Find where the given text appears and provide that cell's center as (x, y) coordinate. 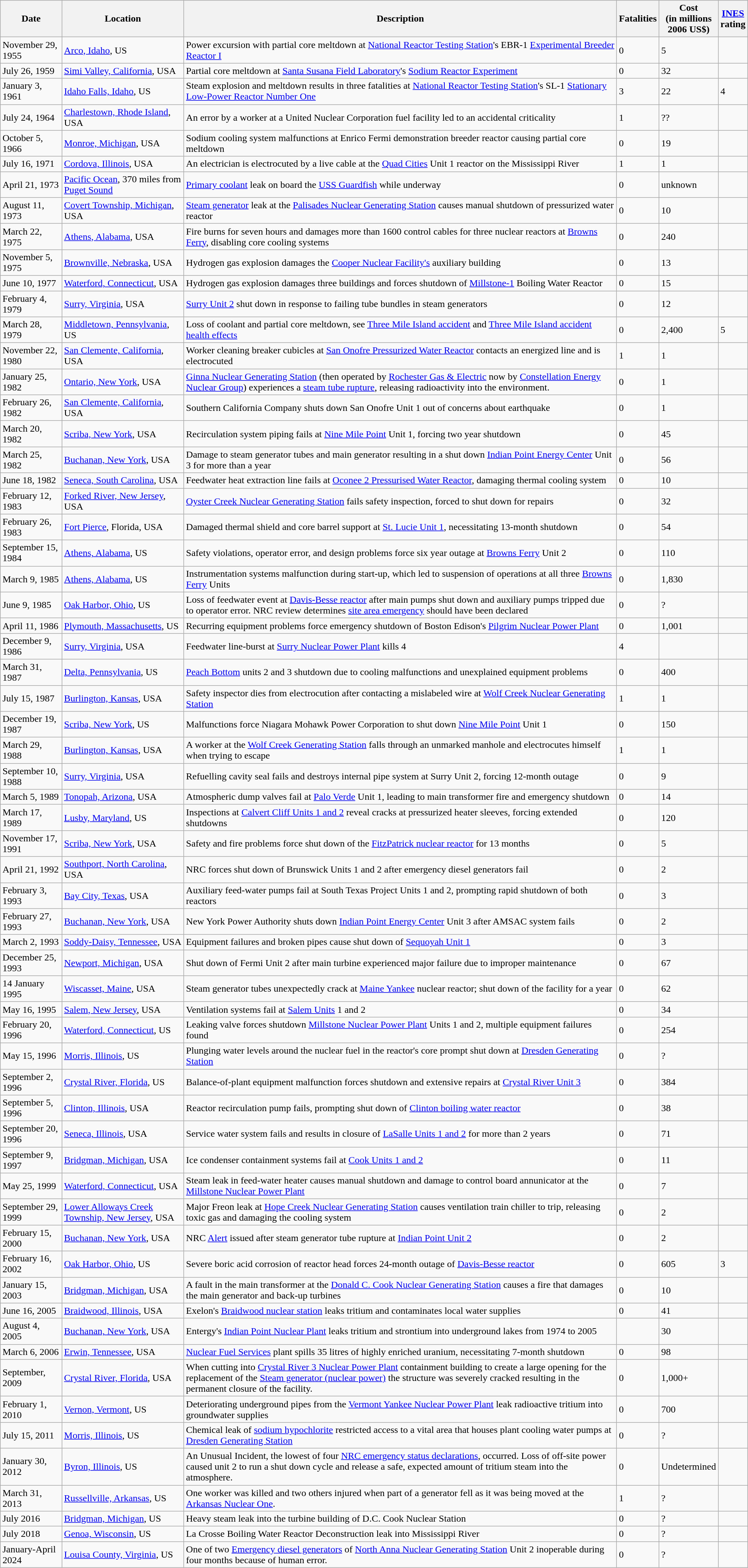
Braidwood, Illinois, USA (123, 1311)
Ventilation systems fail at Salem Units 1 and 2 (400, 1009)
Seneca, Illinois, USA (123, 1134)
Lusby, Maryland, US (123, 818)
March 17, 1989 (31, 818)
March 5, 1989 (31, 797)
February 15, 2000 (31, 1238)
?? (688, 118)
June 10, 1977 (31, 283)
Pacific Ocean, 370 miles from Puget Sound (123, 185)
Covert Township, Michigan, USA (123, 210)
254 (688, 1030)
Wiscasset, Maine, USA (123, 989)
February 1, 2010 (31, 1409)
June 9, 1985 (31, 605)
19 (688, 143)
Damaged thermal shield and core barrel support at St. Lucie Unit 1, necessitating 13-month shutdown (400, 527)
15 (688, 283)
Cost (in millions 2006 US$) (688, 19)
Feedwater line-burst at Surry Nuclear Power Plant kills 4 (400, 646)
Recirculation system piping fails at Nine Mile Point Unit 1, forcing two year shutdown (400, 434)
Southern California Company shuts down San Onofre Unit 1 out of concerns about earthquake (400, 408)
Fatalities (638, 19)
400 (688, 672)
Sodium cooling system malfunctions at Enrico Fermi demonstration breeder reactor causing partial core meltdown (400, 143)
Bay City, Texas, USA (123, 895)
Vernon, Vermont, US (123, 1409)
Instrumentation systems malfunction during start-up, which led to suspension of operations at all three Browns Ferry Units (400, 579)
March 25, 1982 (31, 460)
September 15, 1984 (31, 553)
9 (688, 776)
56 (688, 460)
Exelon's Braidwood nuclear station leaks tritium and contaminates local water supplies (400, 1311)
Byron, Illinois, US (123, 1466)
Damage to steam generator tubes and main generator resulting in a shut down Indian Point Energy Center Unit 3 for more than a year (400, 460)
Safety violations, operator error, and design problems force six year outage at Browns Ferry Unit 2 (400, 553)
Russellville, Arkansas, US (123, 1498)
March 31, 1987 (31, 672)
Middletown, Pennsylvania, US (123, 330)
La Crosse Boiling Water Reactor Deconstruction leak into Mississippi River (400, 1534)
71 (688, 1134)
1,001 (688, 626)
Lower Alloways Creek Township, New Jersey, USA (123, 1212)
Primary coolant leak on board the USS Guardfish while underway (400, 185)
Bridgman, Michigan, US (123, 1519)
Undetermined (688, 1466)
120 (688, 818)
Cordova, Illinois, USA (123, 164)
April 11, 1986 (31, 626)
NRC forces shut down of Brunswick Units 1 and 2 after emergency diesel generators fail (400, 870)
Safety inspector dies from electrocution after contacting a mislabeled wire at Wolf Creek Nuclear Generating Station (400, 698)
Severe boric acid corrosion of reactor head forces 24-month outage of Davis-Besse reactor (400, 1264)
Plunging water levels around the nuclear fuel in the reactor's core prompt shut down at Dresden Generating Station (400, 1056)
12 (688, 304)
February 26, 1982 (31, 408)
Steam explosion and meltdown results in three fatalities at National Reactor Testing Station's SL-1 Stationary Low-Power Reactor Number One (400, 91)
September, 2009 (31, 1378)
December 9, 1986 (31, 646)
Chemical leak of sodium hypochlorite restricted access to a vital area that houses plant cooling water pumps at Dresden Generating Station (400, 1435)
Steam generator tubes unexpectedly crack at Maine Yankee nuclear reactor; shut down of the facility for a year (400, 989)
Peach Bottom units 2 and 3 shutdown due to cooling malfunctions and unexplained equipment problems (400, 672)
Idaho Falls, Idaho, US (123, 91)
Entergy's Indian Point Nuclear Plant leaks tritium and strontium into underground lakes from 1974 to 2005 (400, 1331)
January 30, 2012 (31, 1466)
Hydrogen gas explosion damages three buildings and forces shutdown of Millstone-1 Boiling Water Reactor (400, 283)
A worker at the Wolf Creek Generating Station falls through an unmarked manhole and electrocutes himself when trying to escape (400, 751)
Athens, Alabama, USA (123, 237)
Newport, Michigan, USA (123, 962)
67 (688, 962)
Auxiliary feed-water pumps fail at South Texas Project Units 1 and 2, prompting rapid shutdown of both reactors (400, 895)
Surry Unit 2 shut down in response to failing tube bundles in steam generators (400, 304)
September 9, 1997 (31, 1160)
11 (688, 1160)
1,830 (688, 579)
Description (400, 19)
May 16, 1995 (31, 1009)
Shut down of Fermi Unit 2 after main turbine experienced major failure due to improper maintenance (400, 962)
One worker was killed and two others injured when part of a generator fell as it was being moved at the Arkansas Nuclear One. (400, 1498)
Southport, North Carolina, USA (123, 870)
110 (688, 553)
November 5, 1975 (31, 262)
Simi Valley, California, USA (123, 71)
February 26, 1983 (31, 527)
July 15, 1987 (31, 698)
February 4, 1979 (31, 304)
An electrician is electrocuted by a live cable at the Quad Cities Unit 1 reactor on the Mississippi River (400, 164)
Louisa County, Virginia, US (123, 1555)
September 20, 1996 (31, 1134)
March 29, 1988 (31, 751)
13 (688, 262)
September 29, 1999 (31, 1212)
April 21, 1992 (31, 870)
1,000+ (688, 1378)
Malfunctions force Niagara Mohawk Power Corporation to shut down Nine Mile Point Unit 1 (400, 724)
Leaking valve forces shutdown Millstone Nuclear Power Plant Units 1 and 2, multiple equipment failures found (400, 1030)
Deteriorating underground pipes from the Vermont Yankee Nuclear Power Plant leak radioactive tritium into groundwater supplies (400, 1409)
14 January 1995 (31, 989)
Refuelling cavity seal fails and destroys internal pipe system at Surry Unit 2, forcing 12-month outage (400, 776)
38 (688, 1108)
Arco, Idaho, US (123, 50)
384 (688, 1082)
July 2018 (31, 1534)
Crystal River, Florida, USA (123, 1378)
April 21, 1973 (31, 185)
August 11, 1973 (31, 210)
May 25, 1999 (31, 1186)
December 25, 1993 (31, 962)
July 15, 2011 (31, 1435)
January-April 2024 (31, 1555)
700 (688, 1409)
New York Power Authority shuts down Indian Point Energy Center Unit 3 after AMSAC system fails (400, 922)
Tonopah, Arizona, USA (123, 797)
Plymouth, Massachusetts, US (123, 626)
Crystal River, Florida, US (123, 1082)
Power excursion with partial core meltdown at National Reactor Testing Station's EBR-1 Experimental Breeder Reactor I (400, 50)
July 24, 1964 (31, 118)
March 9, 1985 (31, 579)
Reactor recirculation pump fails, prompting shut down of Clinton boiling water reactor (400, 1108)
30 (688, 1331)
February 20, 1996 (31, 1030)
January 15, 2003 (31, 1290)
45 (688, 434)
March 6, 2006 (31, 1352)
Balance-of-plant equipment malfunction forces shutdown and extensive repairs at Crystal River Unit 3 (400, 1082)
June 16, 2005 (31, 1311)
September 2, 1996 (31, 1082)
Waterford, Connecticut, US (123, 1030)
Feedwater heat extraction line fails at Oconee 2 Pressurised Water Reactor, damaging thermal cooling system (400, 480)
February 16, 2002 (31, 1264)
22 (688, 91)
Charlestown, Rhode Island, USA (123, 118)
Delta, Pennsylvania, US (123, 672)
May 15, 1996 (31, 1056)
14 (688, 797)
Genoa, Wisconsin, US (123, 1534)
Seneca, South Carolina, USA (123, 480)
Service water system fails and results in closure of LaSalle Units 1 and 2 for more than 2 years (400, 1134)
July 16, 1971 (31, 164)
Clinton, Illinois, USA (123, 1108)
Erwin, Tennessee, USA (123, 1352)
NRC Alert issued after steam generator tube rupture at Indian Point Unit 2 (400, 1238)
March 28, 1979 (31, 330)
Fire burns for seven hours and damages more than 1600 control cables for three nuclear reactors at Browns Ferry, disabling core cooling systems (400, 237)
July 26, 1959 (31, 71)
November 29, 1955 (31, 50)
Fort Pierce, Florida, USA (123, 527)
A fault in the main transformer at the Donald C. Cook Nuclear Generating Station causes a fire that damages the main generator and back-up turbines (400, 1290)
Nuclear Fuel Services plant spills 35 litres of highly enriched uranium, necessitating 7-month shutdown (400, 1352)
150 (688, 724)
Ice condenser containment systems fail at Cook Units 1 and 2 (400, 1160)
December 19, 1987 (31, 724)
Steam generator leak at the Palisades Nuclear Generating Station causes manual shutdown of pressurized water reactor (400, 210)
Salem, New Jersey, USA (123, 1009)
Oyster Creek Nuclear Generating Station fails safety inspection, forced to shut down for repairs (400, 501)
February 12, 1983 (31, 501)
March 20, 1982 (31, 434)
unknown (688, 185)
Scriba, New York, US (123, 724)
Brownville, Nebraska, USA (123, 262)
Atmospheric dump valves fail at Palo Verde Unit 1, leading to main transformer fire and emergency shutdown (400, 797)
February 3, 1993 (31, 895)
Monroe, Michigan, USA (123, 143)
2,400 (688, 330)
INES rating (733, 19)
Safety and fire problems force shut down of the FitzPatrick nuclear reactor for 13 months (400, 843)
62 (688, 989)
7 (688, 1186)
605 (688, 1264)
Equipment failures and broken pipes cause shut down of Sequoyah Unit 1 (400, 942)
Worker cleaning breaker cubicles at San Onofre Pressurized Water Reactor contacts an energized line and is electrocuted (400, 356)
October 5, 1966 (31, 143)
January 3, 1961 (31, 91)
Hydrogen gas explosion damages the Cooper Nuclear Facility's auxiliary building (400, 262)
Heavy steam leak into the turbine building of D.C. Cook Nuclear Station (400, 1519)
240 (688, 237)
Recurring equipment problems force emergency shutdown of Boston Edison's Pilgrim Nuclear Power Plant (400, 626)
Partial core meltdown at Santa Susana Field Laboratory's Sodium Reactor Experiment (400, 71)
34 (688, 1009)
June 18, 1982 (31, 480)
July 2016 (31, 1519)
March 2, 1993 (31, 942)
September 5, 1996 (31, 1108)
Ontario, New York, USA (123, 382)
August 4, 2005 (31, 1331)
Loss of coolant and partial core meltdown, see Three Mile Island accident and Three Mile Island accident health effects (400, 330)
November 22, 1980 (31, 356)
February 27, 1993 (31, 922)
September 10, 1988 (31, 776)
Soddy-Daisy, Tennessee, USA (123, 942)
98 (688, 1352)
54 (688, 527)
Location (123, 19)
March 31, 2013 (31, 1498)
One of two Emergency diesel generators of North Anna Nuclear Generating Station Unit 2 inoperable during four months because of human error. (400, 1555)
November 17, 1991 (31, 843)
March 22, 1975 (31, 237)
Inspections at Calvert Cliff Units 1 and 2 reveal cracks at pressurized heater sleeves, forcing extended shutdowns (400, 818)
Steam leak in feed-water heater causes manual shutdown and damage to control board annunicator at the Millstone Nuclear Power Plant (400, 1186)
January 25, 1982 (31, 382)
Date (31, 19)
41 (688, 1311)
Forked River, New Jersey, USA (123, 501)
An error by a worker at a United Nuclear Corporation fuel facility led to an accidental criticality (400, 118)
